Locate the cell with the specified text and output its (X, Y) center coordinate. 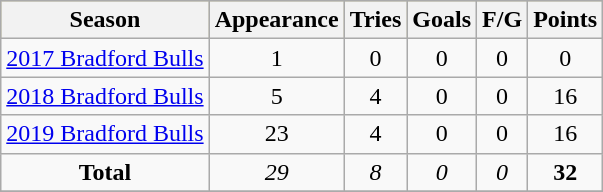
2018 Bradford Bulls (105, 96)
32 (566, 172)
Tries (376, 20)
29 (276, 172)
2019 Bradford Bulls (105, 134)
5 (276, 96)
8 (376, 172)
Points (566, 20)
2017 Bradford Bulls (105, 58)
Appearance (276, 20)
23 (276, 134)
F/G (502, 20)
Goals (442, 20)
Total (105, 172)
1 (276, 58)
Season (105, 20)
